Provide the [x, y] coordinate of the cell's center where the given text is located.  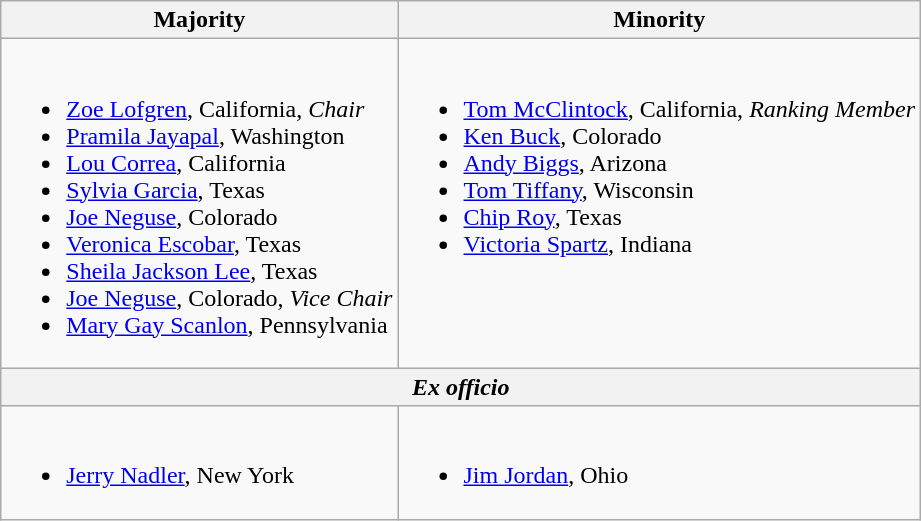
Minority [660, 20]
Jerry Nadler, New York [200, 462]
Jim Jordan, Ohio [660, 462]
Tom McClintock, California, Ranking MemberKen Buck, ColoradoAndy Biggs, ArizonaTom Tiffany, WisconsinChip Roy, TexasVictoria Spartz, Indiana [660, 204]
Ex officio [461, 387]
Majority [200, 20]
